From the cell containing the given text, extract its center point as [X, Y] coordinate. 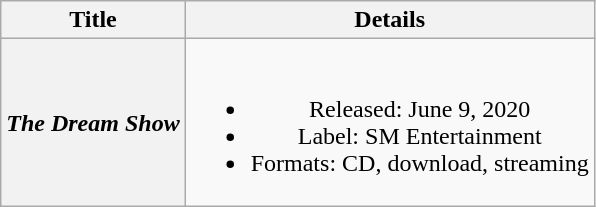
Title [93, 20]
The Dream Show [93, 122]
Details [390, 20]
Released: June 9, 2020Label: SM EntertainmentFormats: CD, download, streaming [390, 122]
